Find where the given text appears and provide that cell's center as (x, y) coordinate. 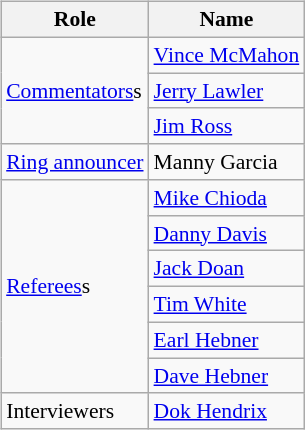
Mike Chioda (227, 198)
Dave Hebner (227, 376)
Commentatorss (74, 90)
Ring announcer (74, 162)
Jim Ross (227, 126)
Role (74, 20)
Interviewers (74, 411)
Danny Davis (227, 233)
Vince McMahon (227, 55)
Manny Garcia (227, 162)
Refereess (74, 287)
Name (227, 20)
Jack Doan (227, 269)
Dok Hendrix (227, 411)
Jerry Lawler (227, 91)
Earl Hebner (227, 340)
Tim White (227, 305)
